Identify which cell holds the provided text, then report its (x, y) central coordinate. 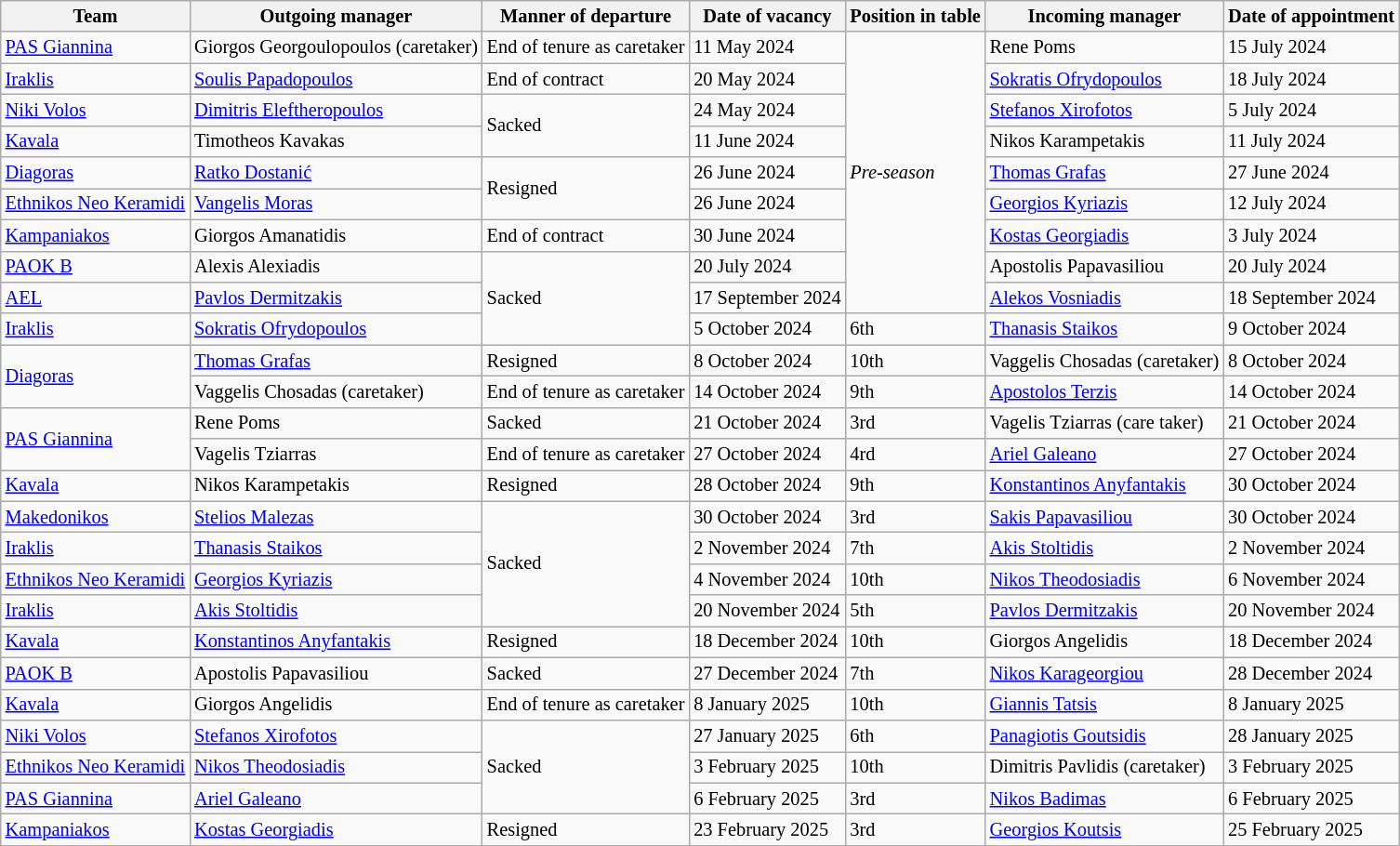
Apostolos Terzis (1104, 391)
Nikos Karageorgiou (1104, 673)
17 September 2024 (767, 297)
Giorgos Amanatidis (337, 235)
23 February 2025 (767, 829)
3 July 2024 (1311, 235)
5th (916, 611)
Georgios Koutsis (1104, 829)
11 June 2024 (767, 141)
Date of vacancy (767, 16)
5 October 2024 (767, 329)
27 January 2025 (767, 735)
Panagiotis Goutsidis (1104, 735)
Outgoing manager (337, 16)
AEL (95, 297)
20 Μay 2024 (767, 79)
5 July 2024 (1311, 110)
28 January 2025 (1311, 735)
6 November 2024 (1311, 579)
Giorgos Georgoulopoulos (caretaker) (337, 47)
Giannis Tatsis (1104, 705)
Makedonikos (95, 517)
Pre-season (916, 173)
27 June 2024 (1311, 173)
Incoming manager (1104, 16)
Vagelis Tziarras (337, 455)
30 June 2024 (767, 235)
Dimitris Eleftheropoulos (337, 110)
Team (95, 16)
Vangelis Moras (337, 204)
Soulis Papadopoulos (337, 79)
28 December 2024 (1311, 673)
15 July 2024 (1311, 47)
Alexis Alexiadis (337, 267)
11 May 2024 (767, 47)
4 November 2024 (767, 579)
27 December 2024 (767, 673)
Vagelis Tziarras (care taker) (1104, 423)
11 July 2024 (1311, 141)
Timotheos Kavakas (337, 141)
9 October 2024 (1311, 329)
24 Μay 2024 (767, 110)
4rd (916, 455)
28 October 2024 (767, 485)
25 February 2025 (1311, 829)
Stelios Malezas (337, 517)
Ratko Dostanić (337, 173)
Nikos Badimas (1104, 799)
Position in table (916, 16)
18 July 2024 (1311, 79)
Date of appointment (1311, 16)
Sakis Papavasiliou (1104, 517)
12 July 2024 (1311, 204)
Alekos Vosniadis (1104, 297)
Manner of departure (586, 16)
18 September 2024 (1311, 297)
Dimitris Pavlidis (caretaker) (1104, 767)
